Identify which cell holds the provided text, then report its [x, y] central coordinate. 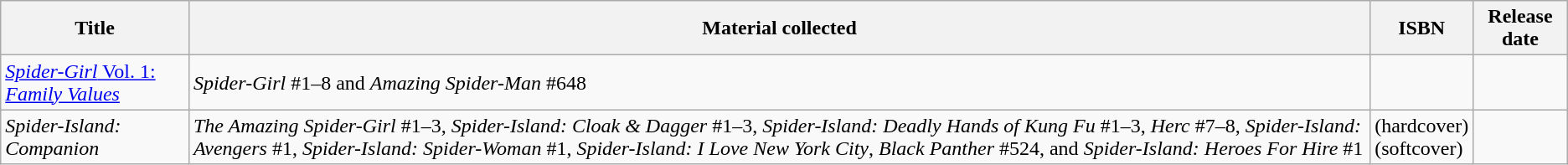
ISBN [1422, 28]
Spider-Girl #1–8 and Amazing Spider-Man #648 [779, 82]
Title [95, 28]
Release date [1521, 28]
(hardcover) (softcover) [1422, 137]
Material collected [779, 28]
Spider-Island: Companion [95, 137]
Spider-Girl Vol. 1: Family Values [95, 82]
